From the cell containing the given text, extract its center point as (X, Y) coordinate. 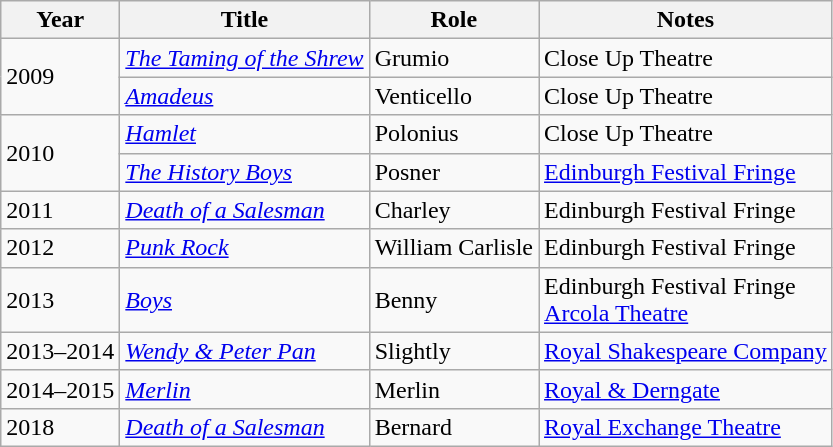
Polonius (454, 134)
Edinburgh Festival FringeArcola Theatre (686, 300)
Royal Exchange Theatre (686, 427)
Title (244, 20)
2018 (60, 427)
2010 (60, 153)
Grumio (454, 58)
The History Boys (244, 172)
Punk Rock (244, 248)
Boys (244, 300)
Wendy & Peter Pan (244, 351)
2012 (60, 248)
2011 (60, 210)
2013–2014 (60, 351)
Benny (454, 300)
2009 (60, 77)
Year (60, 20)
Notes (686, 20)
Posner (454, 172)
2014–2015 (60, 389)
Hamlet (244, 134)
Role (454, 20)
William Carlisle (454, 248)
The Taming of the Shrew (244, 58)
2013 (60, 300)
Amadeus (244, 96)
Royal & Derngate (686, 389)
Royal Shakespeare Company (686, 351)
Slightly (454, 351)
Charley (454, 210)
Bernard (454, 427)
Venticello (454, 96)
